Output the (X, Y) coordinate of the center of the cell containing the given text.  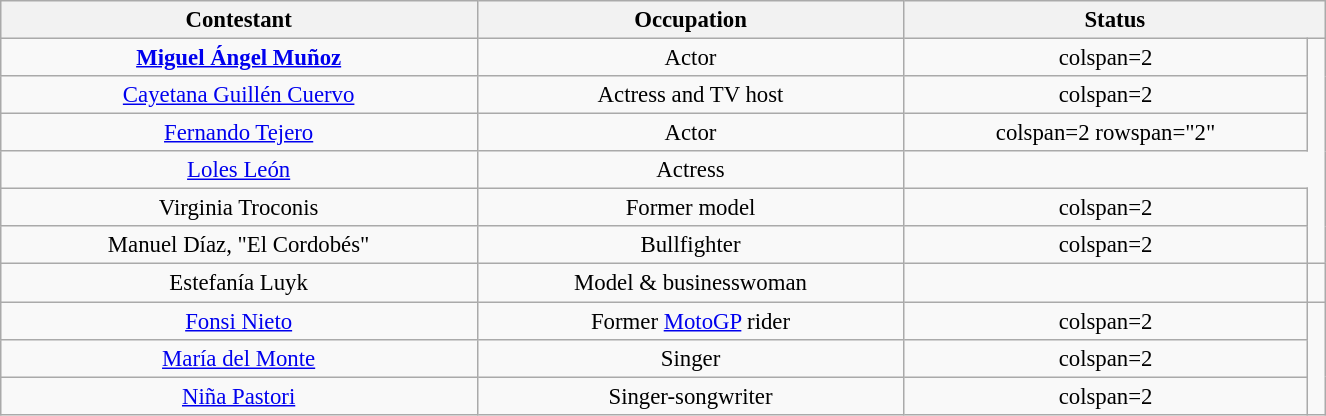
Manuel Díaz, "El Cordobés" (238, 245)
María del Monte (238, 358)
Occupation (690, 20)
Former MotoGP rider (690, 321)
Status (1115, 20)
Niña Pastori (238, 396)
Miguel Ángel Muñoz (238, 57)
Former model (690, 208)
Actress and TV host (690, 95)
colspan=2 rowspan="2" (1106, 133)
Singer-songwriter (690, 396)
Cayetana Guillén Cuervo (238, 95)
Loles León (238, 170)
Fernando Tejero (238, 133)
Singer (690, 358)
Estefanía Luyk (238, 283)
Bullfighter (690, 245)
Virginia Troconis (238, 208)
Fonsi Nieto (238, 321)
Model & businesswoman (690, 283)
Actress (690, 170)
Contestant (238, 20)
